Return the [X, Y] coordinate for the center point of the cell that contains the specified text.  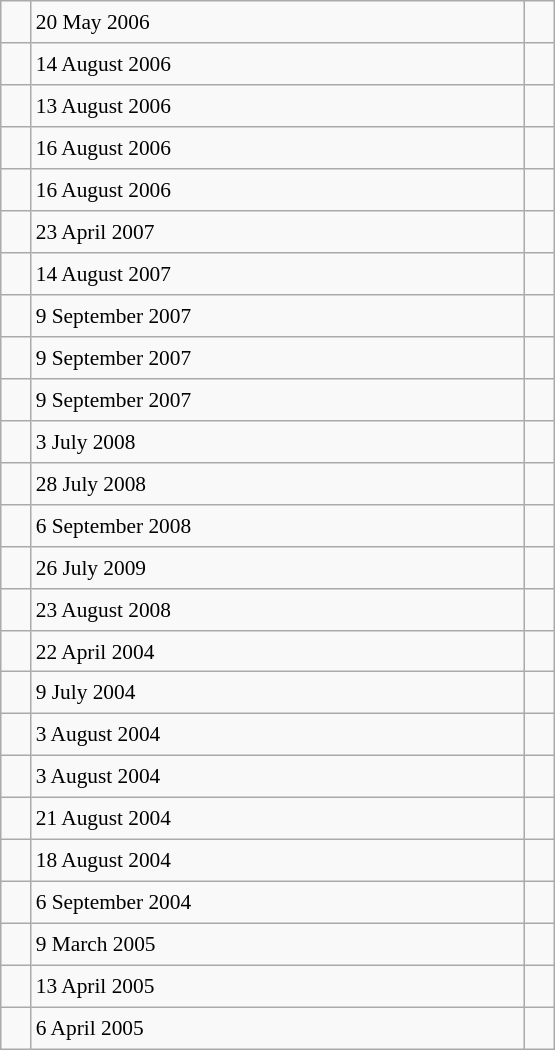
6 September 2004 [278, 903]
28 July 2008 [278, 483]
3 July 2008 [278, 441]
13 April 2005 [278, 986]
14 August 2007 [278, 274]
20 May 2006 [278, 22]
23 August 2008 [278, 609]
6 September 2008 [278, 525]
6 April 2005 [278, 1028]
22 April 2004 [278, 651]
9 March 2005 [278, 945]
23 April 2007 [278, 232]
14 August 2006 [278, 64]
26 July 2009 [278, 567]
18 August 2004 [278, 861]
9 July 2004 [278, 693]
21 August 2004 [278, 819]
13 August 2006 [278, 106]
